Locate the cell with the specified text and output its (X, Y) center coordinate. 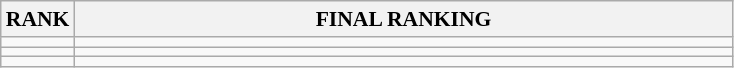
FINAL RANKING (403, 19)
RANK (38, 19)
